Determine the [x, y] coordinate at the center of the cell enclosing the given text.  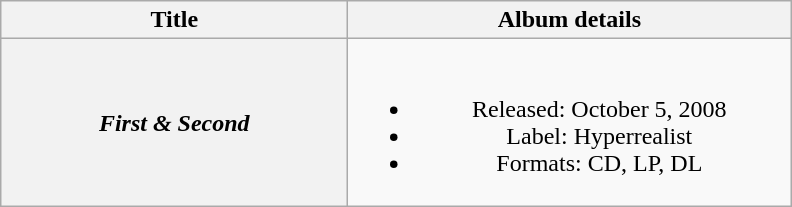
First & Second [174, 122]
Released: October 5, 2008Label: HyperrealistFormats: CD, LP, DL [570, 122]
Title [174, 20]
Album details [570, 20]
